Pinpoint the cell where the given text exists, returning its [X, Y] midpoint coordinate. 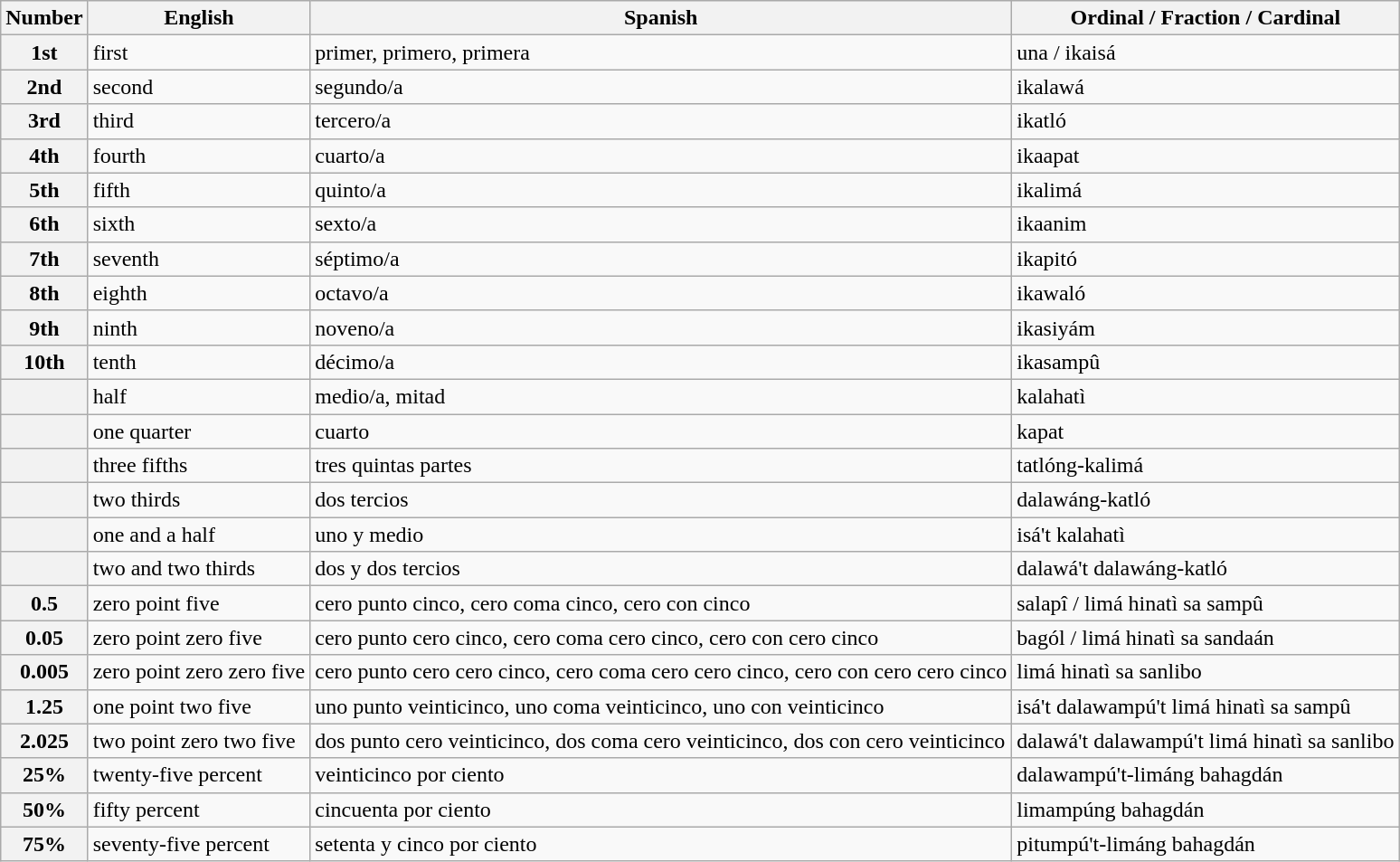
4th [44, 156]
noveno/a [661, 327]
uno punto veinticinco, uno coma veinticinco, uno con veinticinco [661, 706]
tres quintas partes [661, 466]
uno y medio [661, 535]
fifth [199, 190]
2nd [44, 87]
sexto/a [661, 224]
isá't dalawampú't limá hinatì sa sampû [1206, 706]
Number [44, 18]
dalawá't dalawampú't limá hinatì sa sanlibo [1206, 741]
dos punto cero veinticinco, dos coma cero veinticinco, dos con cero veinticinco [661, 741]
zero point zero zero five [199, 672]
tatlóng-kalimá [1206, 466]
octavo/a [661, 293]
ikaanim [1206, 224]
ikawaló [1206, 293]
dalawampú't-limáng bahagdán [1206, 775]
ikaapat [1206, 156]
séptimo/a [661, 259]
one and a half [199, 535]
two thirds [199, 500]
Ordinal / Fraction / Cardinal [1206, 18]
8th [44, 293]
ninth [199, 327]
medio/a, mitad [661, 396]
dos y dos tercios [661, 569]
first [199, 52]
9th [44, 327]
dalawá't dalawáng-katló [1206, 569]
ikapitó [1206, 259]
English [199, 18]
cero punto cinco, cero coma cinco, cero con cinco [661, 603]
ikasiyám [1206, 327]
primer, primero, primera [661, 52]
half [199, 396]
25% [44, 775]
sixth [199, 224]
kalahatì [1206, 396]
ikasampû [1206, 362]
one quarter [199, 431]
dos tercios [661, 500]
7th [44, 259]
ikalawá [1206, 87]
1.25 [44, 706]
75% [44, 844]
pitumpú't-limáng bahagdán [1206, 844]
third [199, 121]
dalawáng-katló [1206, 500]
una / ikaisá [1206, 52]
one point two five [199, 706]
0.5 [44, 603]
veinticinco por ciento [661, 775]
kapat [1206, 431]
cuarto/a [661, 156]
eighth [199, 293]
0.005 [44, 672]
3rd [44, 121]
ikalimá [1206, 190]
cero punto cero cero cinco, cero coma cero cero cinco, cero con cero cero cinco [661, 672]
tercero/a [661, 121]
zero point five [199, 603]
cero punto cero cinco, cero coma cero cinco, cero con cero cinco [661, 638]
cuarto [661, 431]
tenth [199, 362]
fourth [199, 156]
décimo/a [661, 362]
fifty percent [199, 810]
cincuenta por ciento [661, 810]
second [199, 87]
salapî / limá hinatì sa sampû [1206, 603]
6th [44, 224]
zero point zero five [199, 638]
Spanish [661, 18]
50% [44, 810]
twenty-five percent [199, 775]
setenta y cinco por ciento [661, 844]
seventh [199, 259]
ikatló [1206, 121]
isá't kalahatì [1206, 535]
segundo/a [661, 87]
10th [44, 362]
0.05 [44, 638]
5th [44, 190]
three fifths [199, 466]
1st [44, 52]
seventy-five percent [199, 844]
bagól / limá hinatì sa sandaán [1206, 638]
limá hinatì sa sanlibo [1206, 672]
limampúng bahagdán [1206, 810]
quinto/a [661, 190]
two point zero two five [199, 741]
two and two thirds [199, 569]
2.025 [44, 741]
